Identify which cell holds the provided text, then report its [x, y] central coordinate. 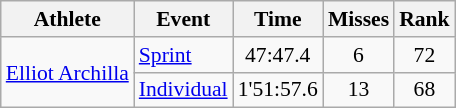
Misses [358, 19]
Athlete [68, 19]
Time [278, 19]
6 [358, 55]
Individual [184, 90]
68 [424, 90]
Elliot Archilla [68, 72]
Event [184, 19]
47:47.4 [278, 55]
Rank [424, 19]
1'51:57.6 [278, 90]
13 [358, 90]
72 [424, 55]
Sprint [184, 55]
